Provide the [x, y] coordinate of the cell's center where the given text is located.  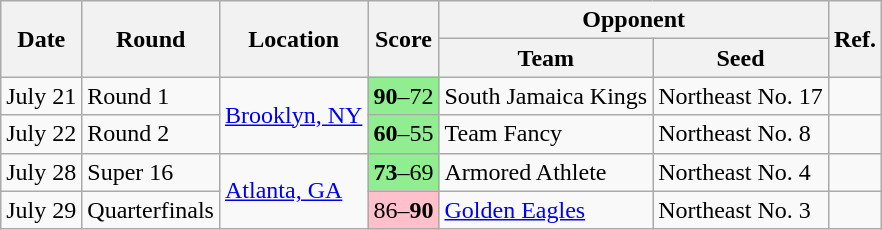
Atlanta, GA [293, 191]
86–90 [404, 210]
July 22 [42, 134]
Opponent [634, 20]
July 28 [42, 172]
Location [293, 39]
July 29 [42, 210]
Northeast No. 3 [741, 210]
Northeast No. 4 [741, 172]
Team Fancy [546, 134]
Round 2 [151, 134]
South Jamaica Kings [546, 96]
Date [42, 39]
Round 1 [151, 96]
73–69 [404, 172]
Brooklyn, NY [293, 115]
90–72 [404, 96]
Seed [741, 58]
60–55 [404, 134]
Score [404, 39]
Ref. [854, 39]
Golden Eagles [546, 210]
Northeast No. 17 [741, 96]
Super 16 [151, 172]
Quarterfinals [151, 210]
Armored Athlete [546, 172]
July 21 [42, 96]
Northeast No. 8 [741, 134]
Round [151, 39]
Team [546, 58]
